Return the (X, Y) coordinate for the center point of the cell that contains the specified text.  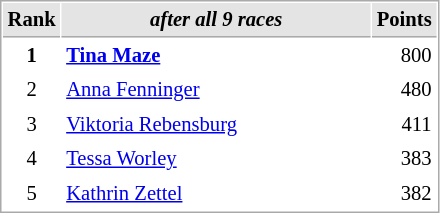
4 (32, 158)
383 (404, 158)
1 (32, 56)
Points (404, 20)
5 (32, 194)
Viktoria Rebensburg (216, 124)
382 (404, 194)
411 (404, 124)
after all 9 races (216, 20)
Tina Maze (216, 56)
800 (404, 56)
2 (32, 90)
Tessa Worley (216, 158)
480 (404, 90)
Rank (32, 20)
Kathrin Zettel (216, 194)
Anna Fenninger (216, 90)
3 (32, 124)
